Find where the given text appears and provide that cell's center as (x, y) coordinate. 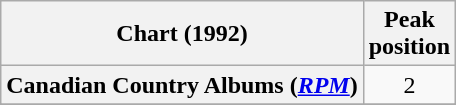
Peak position (409, 34)
2 (409, 85)
Chart (1992) (182, 34)
Canadian Country Albums (RPM) (182, 85)
